From the cell containing the given text, extract its center point as (X, Y) coordinate. 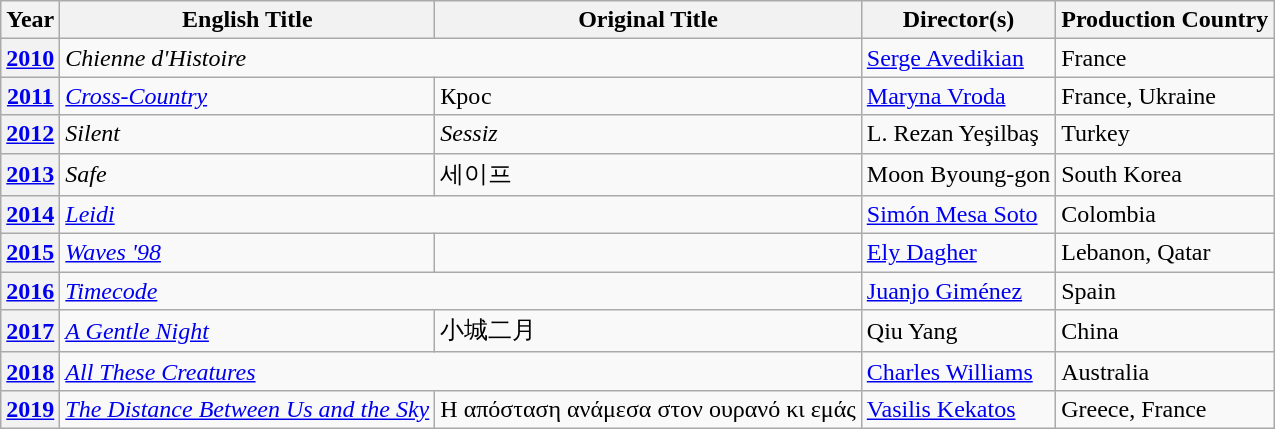
2019 (30, 409)
2015 (30, 253)
All These Creatures (460, 371)
Qiu Yang (958, 332)
Vasilis Kekatos (958, 409)
Η απόσταση ανάμεσα στον ουρανό κι εμάς (648, 409)
Lebanon, Qatar (1165, 253)
Ely Dagher (958, 253)
2018 (30, 371)
Director(s) (958, 20)
Крос (648, 96)
2014 (30, 215)
A Gentle Night (248, 332)
2013 (30, 174)
Serge Avedikian (958, 58)
Simón Mesa Soto (958, 215)
Greece, France (1165, 409)
South Korea (1165, 174)
Waves '98 (248, 253)
L. Rezan Yeşilbaş (958, 134)
Charles Williams (958, 371)
세이프 (648, 174)
2011 (30, 96)
Production Country (1165, 20)
Safe (248, 174)
小城二月 (648, 332)
English Title (248, 20)
Maryna Vroda (958, 96)
Leidi (460, 215)
Year (30, 20)
2017 (30, 332)
Turkey (1165, 134)
Colombia (1165, 215)
The Distance Between Us and the Sky (248, 409)
Australia (1165, 371)
2012 (30, 134)
Moon Byoung-gon (958, 174)
Sessiz (648, 134)
Original Title (648, 20)
Cross-Country (248, 96)
Spain (1165, 291)
Chienne d'Histoire (460, 58)
2016 (30, 291)
China (1165, 332)
Timecode (460, 291)
2010 (30, 58)
Juanjo Giménez (958, 291)
France, Ukraine (1165, 96)
Silent (248, 134)
France (1165, 58)
